Determine the (X, Y) coordinate at the center of the cell enclosing the given text.  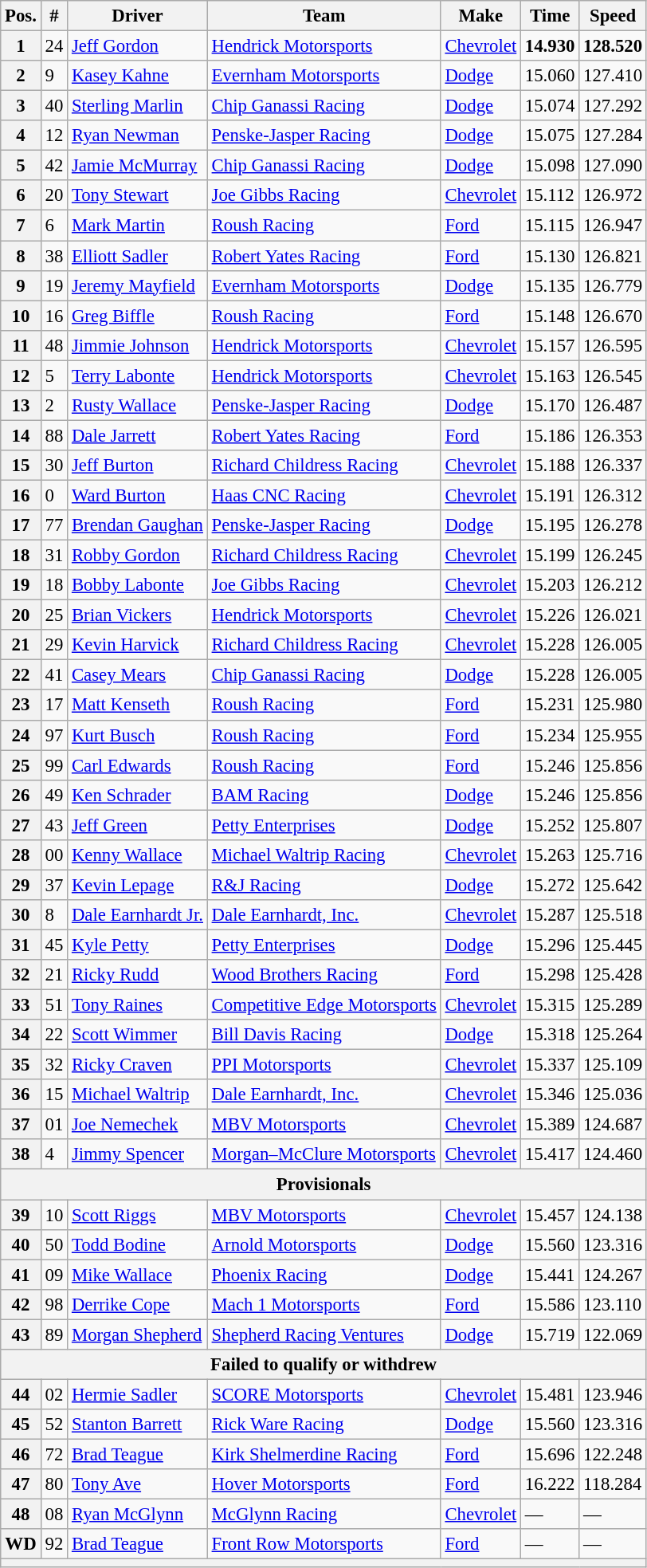
Tony Ave (138, 1484)
89 (54, 1334)
123.110 (614, 1304)
Greg Biffle (138, 316)
15.346 (550, 1094)
Kirk Shelmerdine Racing (323, 1454)
125.980 (614, 705)
Ricky Rudd (138, 975)
125.955 (614, 735)
15.298 (550, 975)
R&J Racing (323, 885)
99 (54, 765)
15.389 (550, 1125)
27 (21, 825)
Phoenix Racing (323, 1275)
Brendan Gaughan (138, 525)
Jeff Burton (138, 466)
15.272 (550, 885)
126.947 (614, 226)
16.222 (550, 1484)
44 (21, 1394)
Morgan Shepherd (138, 1334)
126.278 (614, 525)
14.930 (550, 46)
Mach 1 Motorsports (323, 1304)
Mark Martin (138, 226)
Stanton Barrett (138, 1425)
15.481 (550, 1394)
09 (54, 1275)
Jeff Green (138, 825)
15.296 (550, 945)
Rusty Wallace (138, 406)
124.460 (614, 1155)
15.719 (550, 1334)
15.199 (550, 556)
Kyle Petty (138, 945)
1 (21, 46)
Michael Waltrip (138, 1094)
Kevin Lepage (138, 885)
126.487 (614, 406)
02 (54, 1394)
15.231 (550, 705)
126.779 (614, 285)
46 (21, 1454)
15.441 (550, 1275)
Bill Davis Racing (323, 1035)
Jeff Gordon (138, 46)
Ken Schrader (138, 795)
125.109 (614, 1065)
51 (54, 1005)
15.417 (550, 1155)
126.245 (614, 556)
97 (54, 735)
26 (21, 795)
Provisionals (323, 1185)
15.157 (550, 345)
126.021 (614, 615)
15.195 (550, 525)
7 (21, 226)
15.191 (550, 495)
72 (54, 1454)
Rick Ware Racing (323, 1425)
15.226 (550, 615)
126.972 (614, 195)
15.318 (550, 1035)
124.267 (614, 1275)
Scott Wimmer (138, 1035)
Ward Burton (138, 495)
Failed to qualify or withdrew (323, 1365)
Mike Wallace (138, 1275)
0 (54, 495)
Front Row Motorsports (323, 1544)
Kevin Harvick (138, 645)
Arnold Motorsports (323, 1244)
15.074 (550, 106)
47 (21, 1484)
128.520 (614, 46)
125.807 (614, 825)
126.821 (614, 256)
15.263 (550, 855)
127.410 (614, 76)
Jamie McMurray (138, 166)
127.292 (614, 106)
Jimmie Johnson (138, 345)
Derrike Cope (138, 1304)
Team (323, 16)
123.946 (614, 1394)
11 (21, 345)
15.186 (550, 435)
118.284 (614, 1484)
Pos. (21, 16)
77 (54, 525)
15.457 (550, 1215)
15.234 (550, 735)
Shepherd Racing Ventures (323, 1334)
35 (21, 1065)
126.353 (614, 435)
SCORE Motorsports (323, 1394)
15.148 (550, 316)
125.518 (614, 915)
92 (54, 1544)
15.115 (550, 226)
Kasey Kahne (138, 76)
15.315 (550, 1005)
50 (54, 1244)
127.090 (614, 166)
126.545 (614, 375)
125.716 (614, 855)
Jeremy Mayfield (138, 285)
88 (54, 435)
124.687 (614, 1125)
126.670 (614, 316)
126.337 (614, 466)
125.289 (614, 1005)
15.098 (550, 166)
13 (21, 406)
Carl Edwards (138, 765)
Kenny Wallace (138, 855)
14 (21, 435)
Joe Nemechek (138, 1125)
127.284 (614, 136)
15.170 (550, 406)
Driver (138, 16)
15.060 (550, 76)
Ryan McGlynn (138, 1515)
15.586 (550, 1304)
Speed (614, 16)
33 (21, 1005)
122.069 (614, 1334)
125.264 (614, 1035)
15.112 (550, 195)
Elliott Sadler (138, 256)
125.428 (614, 975)
124.138 (614, 1215)
3 (21, 106)
Time (550, 16)
15.287 (550, 915)
Competitive Edge Motorsports (323, 1005)
15.075 (550, 136)
126.312 (614, 495)
Sterling Marlin (138, 106)
39 (21, 1215)
34 (21, 1035)
Dale Earnhardt Jr. (138, 915)
98 (54, 1304)
00 (54, 855)
Hermie Sadler (138, 1394)
36 (21, 1094)
15.337 (550, 1065)
23 (21, 705)
15.188 (550, 466)
Ryan Newman (138, 136)
08 (54, 1515)
125.445 (614, 945)
Matt Kenseth (138, 705)
15.203 (550, 585)
Scott Riggs (138, 1215)
80 (54, 1484)
126.212 (614, 585)
52 (54, 1425)
Ricky Craven (138, 1065)
125.036 (614, 1094)
McGlynn Racing (323, 1515)
01 (54, 1125)
WD (21, 1544)
Bobby Labonte (138, 585)
Dale Jarrett (138, 435)
28 (21, 855)
Jimmy Spencer (138, 1155)
15.135 (550, 285)
Hover Motorsports (323, 1484)
# (54, 16)
Kurt Busch (138, 735)
125.642 (614, 885)
Todd Bodine (138, 1244)
15.252 (550, 825)
Tony Stewart (138, 195)
Brian Vickers (138, 615)
Terry Labonte (138, 375)
15.163 (550, 375)
PPI Motorsports (323, 1065)
122.248 (614, 1454)
Make (480, 16)
Tony Raines (138, 1005)
49 (54, 795)
Wood Brothers Racing (323, 975)
BAM Racing (323, 795)
126.595 (614, 345)
Michael Waltrip Racing (323, 855)
Robby Gordon (138, 556)
Haas CNC Racing (323, 495)
15.130 (550, 256)
15.696 (550, 1454)
Morgan–McClure Motorsports (323, 1155)
Casey Mears (138, 675)
